Identify which cell holds the provided text, then report its (X, Y) central coordinate. 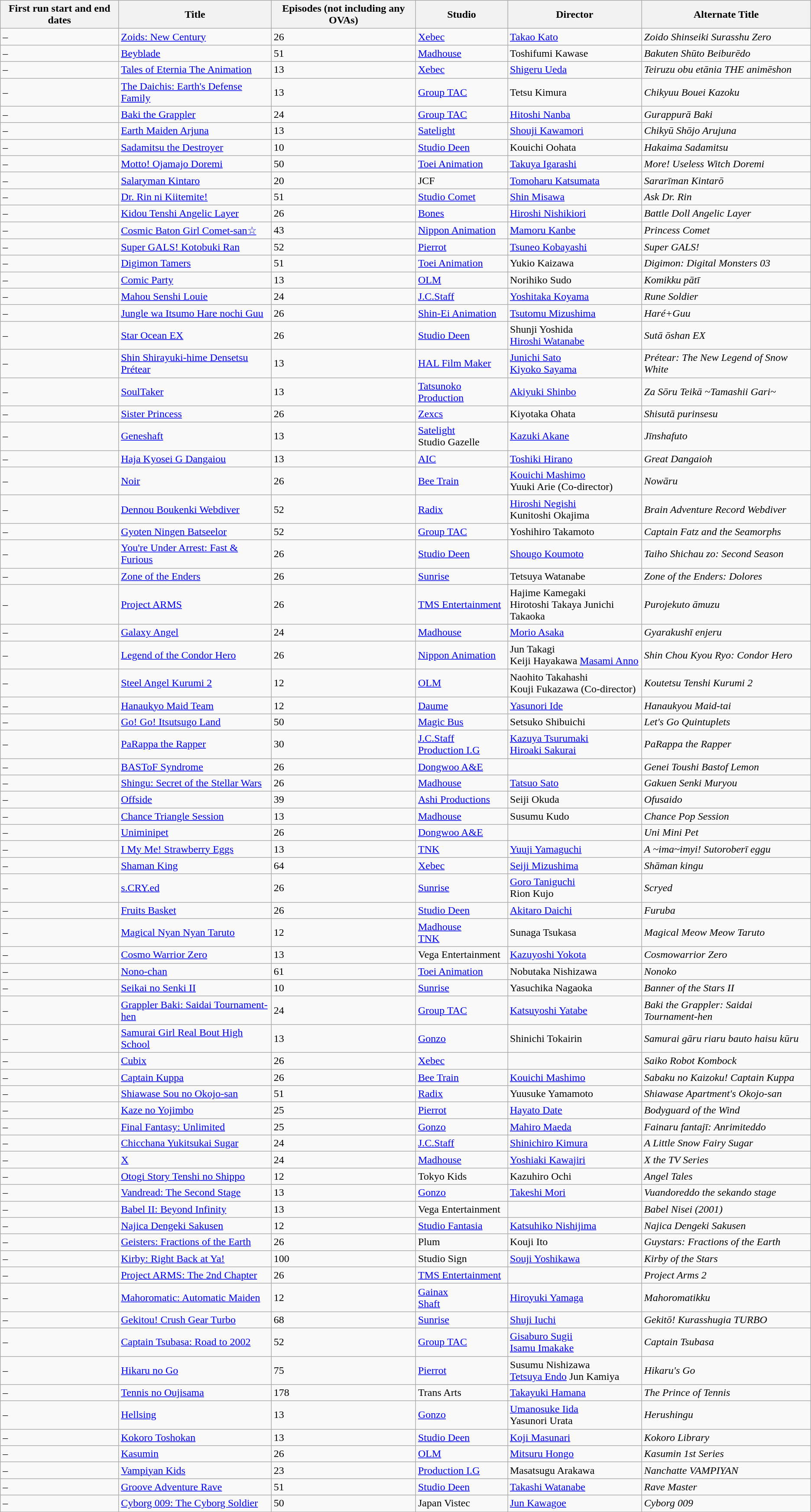
Chikyū Shōjo Arujuna (726, 131)
Comic Party (195, 280)
Za Sōru Teikā ~Tamashii Gari~ (726, 392)
Dr. Rin ni Kiitemite! (195, 197)
30 (343, 744)
Hiroshi Nishikiori (575, 213)
Takuya Igarashi (575, 164)
Nanchatte VAMPIYAN (726, 1470)
Let's Go Quintuplets (726, 722)
Shiawase Apartment's Okojo-san (726, 1094)
Japan Vistec (461, 1503)
Dennou Boukenki Webdiver (195, 509)
Samurai gāru riaru bauto haisu kūru (726, 1038)
Steel Angel Kurumi 2 (195, 683)
Sadamitsu the Destroyer (195, 147)
Bodyguard of the Wind (726, 1110)
Chance Pop Session (726, 816)
Hajime KamegakiHirotoshi Takaya Junichi Takaoka (575, 604)
61 (343, 971)
Jun Kawagoe (575, 1503)
Brain Adventure Record Webdiver (726, 509)
Kasumin (195, 1454)
A Little Snow Fairy Sugar (726, 1143)
Trans Arts (461, 1393)
Shougo Koumoto (575, 554)
Title (195, 15)
Princess Comet (726, 230)
Kiyotaka Ohata (575, 414)
Katsuhiko Nishijima (575, 1226)
Herushingu (726, 1415)
Seiji Okuda (575, 800)
Earth Maiden Arjuna (195, 131)
Final Fantasy: Unlimited (195, 1127)
Yasunori Ide (575, 705)
Project ARMS (195, 604)
Shin-Ei Animation (461, 313)
Angel Tales (726, 1176)
Kokoro Toshokan (195, 1437)
Director (575, 15)
Magical Nyan Nyan Taruto (195, 932)
Cyborg 009 (726, 1503)
Mitsuru Hongo (575, 1454)
Magic Bus (461, 722)
Kazuya TsurumakiHiroaki Sakurai (575, 744)
Ashi Productions (461, 800)
Hikaru no Go (195, 1370)
Shinichiro Kimura (575, 1143)
Captain Kuppa (195, 1077)
Kazuyoshi Yokota (575, 955)
The Prince of Tennis (726, 1393)
Zone of the Enders: Dolores (726, 576)
75 (343, 1370)
Hayato Date (575, 1110)
Samurai Girl Real Bout High School (195, 1038)
Star Ocean EX (195, 335)
43 (343, 230)
Shigeru Ueda (575, 70)
Galaxy Angel (195, 633)
Captain Tsubasa: Road to 2002 (195, 1342)
Shuji Iuchi (575, 1320)
Plum (461, 1242)
Koji Masunari (575, 1437)
Shinichi Tokairin (575, 1038)
Guystars: Fractions of the Earth (726, 1242)
Shiawase Sou no Okojo-san (195, 1094)
Kirby of the Stars (726, 1259)
Kidou Tenshi Angelic Layer (195, 213)
Baki the Grappler: Saidai Tournament-hen (726, 1010)
Project Arms 2 (726, 1275)
Goro TaniguchiRion Kujo (575, 888)
23 (343, 1470)
Gisaburo SugiiIsamu Imakake (575, 1342)
HAL Film Maker (461, 363)
Magical Meow Meow Taruto (726, 932)
Rave Master (726, 1487)
Yuusuke Yamamoto (575, 1094)
Shin Misawa (575, 197)
Vampiyan Kids (195, 1470)
Hanaukyo Maid Team (195, 705)
Go! Go! Itsutsugo Land (195, 722)
Salaryman Kintaro (195, 180)
Mahoromatic: Automatic Maiden (195, 1297)
Project ARMS: The 2nd Chapter (195, 1275)
Gyoten Ningen Batseelor (195, 532)
Sutā ōshan EX (726, 335)
Grappler Baki: Saidai Tournament-hen (195, 1010)
Haré+Guu (726, 313)
Bakuten Shūto Beiburēdo (726, 53)
Katsuyoshi Yatabe (575, 1010)
Tsuneo Kobayashi (575, 247)
Kouichi Mashimo (575, 1077)
Yoshiaki Kawajiri (575, 1160)
Taiho Shichau zo: Second Season (726, 554)
100 (343, 1259)
J.C.StaffProduction I.G (461, 744)
Saiko Robot Kombock (726, 1061)
Tsutomu Mizushima (575, 313)
Furuba (726, 910)
The Daichis: Earth's Defense Family (195, 92)
20 (343, 180)
Tetsu Kimura (575, 92)
More! Useless Witch Doremi (726, 164)
Tatsuo Sato (575, 783)
Hanaukyou Maid-tai (726, 705)
Teiruzu obu etānia THE animēshon (726, 70)
Ofusaido (726, 800)
Takayuki Hamana (575, 1393)
Nowāru (726, 481)
You're Under Arrest: Fast & Furious (195, 554)
Studio Sign (461, 1259)
Koutetsu Tenshi Kurumi 2 (726, 683)
Kazuhiro Ochi (575, 1176)
Shin Shirayuki-hime Densetsu Prétear (195, 363)
Seikai no Senki II (195, 988)
Cosmowarrior Zero (726, 955)
I My Me! Strawberry Eggs (195, 849)
Takao Kato (575, 37)
Digimon: Digital Monsters 03 (726, 263)
Baki the Grappler (195, 114)
Yukio Kaizawa (575, 263)
Uni Mini Pet (726, 833)
68 (343, 1320)
Tatsunoko Production (461, 392)
First run start and end dates (60, 15)
Captain Tsubasa (726, 1342)
Sararīman Kintarō (726, 180)
Gekitō! Kurasshugia TURBO (726, 1320)
Fruits Basket (195, 910)
Sister Princess (195, 414)
Mahoromatikku (726, 1297)
Morio Asaka (575, 633)
Naohito TakahashiKouji Fukazawa (Co-director) (575, 683)
Purojekuto āmuzu (726, 604)
Yasuchika Nagaoka (575, 988)
Seiji Mizushima (575, 866)
Tomoharu Katsumata (575, 180)
Episodes (not including any OVAs) (343, 15)
Motto! Ojamajo Doremi (195, 164)
Chance Triangle Session (195, 816)
Shingu: Secret of the Stellar Wars (195, 783)
Hellsing (195, 1415)
Yoshitaka Koyama (575, 296)
Yoshihiro Takamoto (575, 532)
Babel Nisei (2001) (726, 1209)
Susumu Kudo (575, 816)
Satelight (461, 131)
Shunji YoshidaHiroshi Watanabe (575, 335)
BASToF Syndrome (195, 766)
Gekitou! Crush Gear Turbo (195, 1320)
Kirby: Right Back at Ya! (195, 1259)
Daume (461, 705)
Jungle wa Itsumo Hare nochi Guu (195, 313)
Genei Toushi Bastof Lemon (726, 766)
Susumu NishizawaTetsuya Endo Jun Kamiya (575, 1370)
Kasumin 1st Series (726, 1454)
Toshiki Hirano (575, 459)
Ask Dr. Rin (726, 197)
Otogi Story Tenshi no Shippo (195, 1176)
Masatsugu Arakawa (575, 1470)
Bones (461, 213)
Gurappurā Baki (726, 114)
SatelightStudio Gazelle (461, 437)
s.CRY.ed (195, 888)
Gyarakushī enjeru (726, 633)
Studio Comet (461, 197)
Kouichi Oohata (575, 147)
Sunaga Tsukasa (575, 932)
Cyborg 009: The Cyborg Soldier (195, 1503)
Digimon Tamers (195, 263)
X (195, 1160)
Fainaru fantajī: Anrimiteddo (726, 1127)
Tetsuya Watanabe (575, 576)
Shaman King (195, 866)
Junichi SatoKiyoko Sayama (575, 363)
Alternate Title (726, 15)
Sabaku no Kaizoku! Captain Kuppa (726, 1077)
Legend of the Condor Hero (195, 655)
Gakuen Senki Muryou (726, 783)
Nono-chan (195, 971)
Banner of the Stars II (726, 988)
Production I.G (461, 1470)
Kouichi MashimoYuuki Arie (Co-director) (575, 481)
Hikaru's Go (726, 1370)
Battle Doll Angelic Layer (726, 213)
Cubix (195, 1061)
Takeshi Mori (575, 1193)
SoulTaker (195, 392)
39 (343, 800)
Takashi Watanabe (575, 1487)
Zoids: New Century (195, 37)
Groove Adventure Rave (195, 1487)
Hiroyuki Yamaga (575, 1297)
Cosmo Warrior Zero (195, 955)
Prétear: The New Legend of Snow White (726, 363)
JCF (461, 180)
Akiyuki Shinbo (575, 392)
Nobutaka Nishizawa (575, 971)
Tennis no Oujisama (195, 1393)
Zoido Shinseiki Surasshu Zero (726, 37)
Offside (195, 800)
Hakaima Sadamitsu (726, 147)
Kokoro Library (726, 1437)
GainaxShaft (461, 1297)
Super GALS! Kotobuki Ran (195, 247)
X the TV Series (726, 1160)
Vandread: The Second Stage (195, 1193)
Tokyo Kids (461, 1176)
AIC (461, 459)
Uniminipet (195, 833)
Hiroshi NegishiKunitoshi Okajima (575, 509)
Super GALS! (726, 247)
Jīnshafuto (726, 437)
TNK (461, 849)
Scryed (726, 888)
Norihiko Sudo (575, 280)
Jun TakagiKeiji Hayakawa Masami Anno (575, 655)
Zexcs (461, 414)
Cosmic Baton Girl Comet-san☆ (195, 230)
A ~ima~imyi! Sutoroberī eggu (726, 849)
Shisutā purinsesu (726, 414)
Shāman kingu (726, 866)
Chikyuu Bouei Kazoku (726, 92)
Kouji Ito (575, 1242)
Chicchana Yukitsukai Sugar (195, 1143)
Shin Chou Kyou Ryo: Condor Hero (726, 655)
Hitoshi Nanba (575, 114)
Kaze no Yojimbo (195, 1110)
Noir (195, 481)
MadhouseTNK (461, 932)
Mahou Senshi Louie (195, 296)
Geneshaft (195, 437)
Great Dangaioh (726, 459)
Haja Kyosei G Dangaiou (195, 459)
178 (343, 1393)
Babel II: Beyond Infinity (195, 1209)
Toshifumi Kawase (575, 53)
Nonoko (726, 971)
Mamoru Kanbe (575, 230)
Studio (461, 15)
Captain Fatz and the Seamorphs (726, 532)
Souji Yoshikawa (575, 1259)
Tales of Eternia The Animation (195, 70)
Vuandoreddo the sekando stage (726, 1193)
64 (343, 866)
Geisters: Fractions of the Earth (195, 1242)
Shouji Kawamori (575, 131)
Studio Fantasia (461, 1226)
Mahiro Maeda (575, 1127)
Zone of the Enders (195, 576)
Yuuji Yamaguchi (575, 849)
Umanosuke IidaYasunori Urata (575, 1415)
Setsuko Shibuichi (575, 722)
Kazuki Akane (575, 437)
Akitaro Daichi (575, 910)
Komikku pātī (726, 280)
Rune Soldier (726, 296)
Beyblade (195, 53)
